Detect which cell encompasses the target text, then output its [x, y] center coordinate. 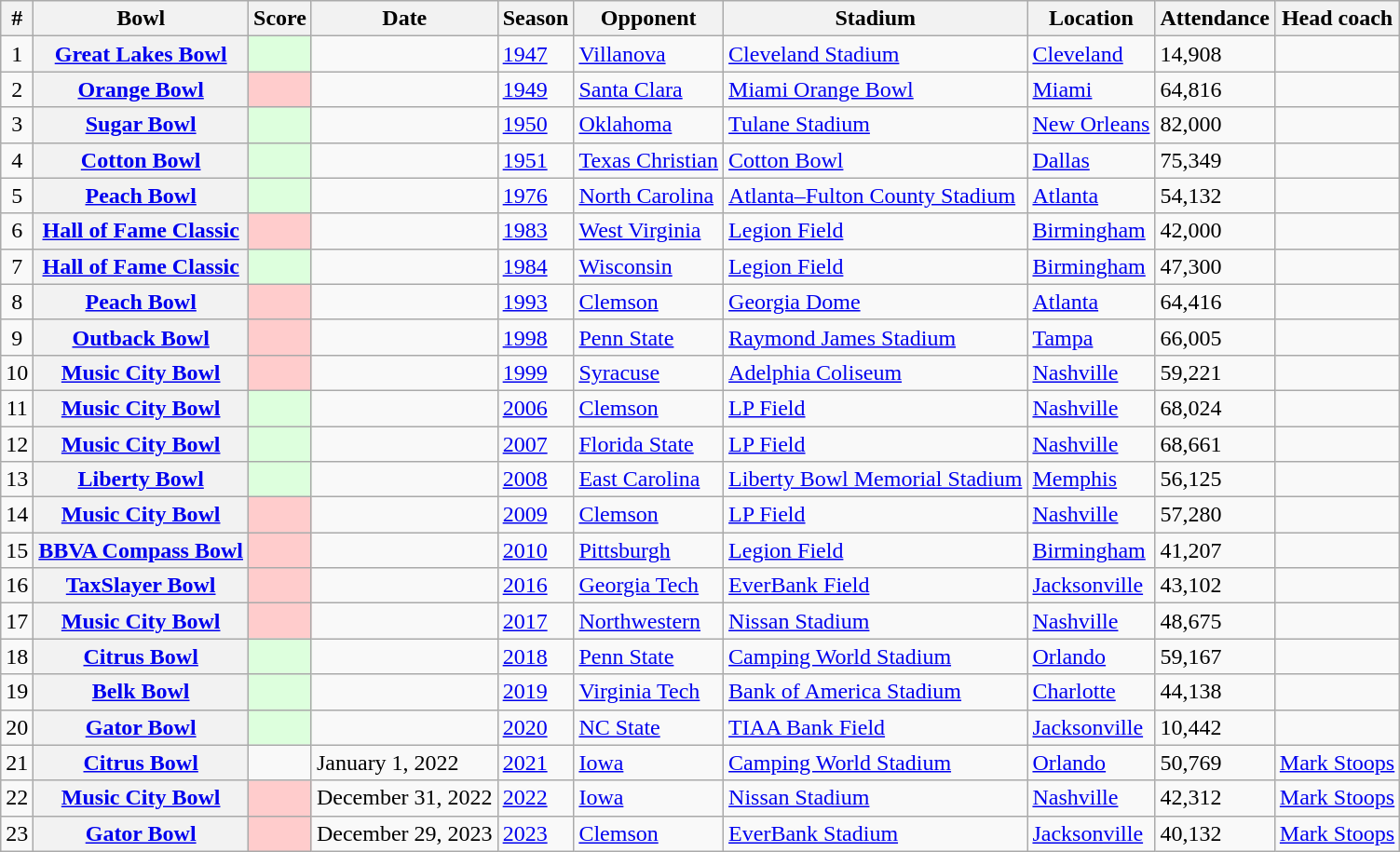
5 [17, 196]
Oklahoma [648, 125]
Wisconsin [648, 266]
Charlotte [1092, 692]
2023 [536, 833]
East Carolina [648, 480]
19 [17, 692]
Cleveland Stadium [876, 54]
68,024 [1215, 408]
Cleveland [1092, 54]
Villanova [648, 54]
40,132 [1215, 833]
Season [536, 19]
6 [17, 231]
Pittsburgh [648, 550]
3 [17, 125]
47,300 [1215, 266]
North Carolina [648, 196]
Syracuse [648, 372]
1993 [536, 302]
16 [17, 586]
56,125 [1215, 480]
2006 [536, 408]
43,102 [1215, 586]
NC State [648, 727]
TaxSlayer Bowl [142, 586]
Orange Bowl [142, 89]
1998 [536, 337]
Atlanta–Fulton County Stadium [876, 196]
New Orleans [1092, 125]
Bowl [142, 19]
1999 [536, 372]
2021 [536, 763]
# [17, 19]
9 [17, 337]
December 29, 2023 [404, 833]
21 [17, 763]
42,312 [1215, 798]
Date [404, 19]
14 [17, 515]
Memphis [1092, 480]
8 [17, 302]
11 [17, 408]
Bank of America Stadium [876, 692]
Raymond James Stadium [876, 337]
Location [1092, 19]
2007 [536, 444]
Florida State [648, 444]
1983 [536, 231]
42,000 [1215, 231]
20 [17, 727]
66,005 [1215, 337]
2022 [536, 798]
Tampa [1092, 337]
57,280 [1215, 515]
2010 [536, 550]
TIAA Bank Field [876, 727]
2020 [536, 727]
Belk Bowl [142, 692]
41,207 [1215, 550]
1949 [536, 89]
Head coach [1337, 19]
15 [17, 550]
BBVA Compass Bowl [142, 550]
Liberty Bowl Memorial Stadium [876, 480]
64,416 [1215, 302]
23 [17, 833]
1947 [536, 54]
14,908 [1215, 54]
12 [17, 444]
54,132 [1215, 196]
Santa Clara [648, 89]
64,816 [1215, 89]
10,442 [1215, 727]
2019 [536, 692]
Great Lakes Bowl [142, 54]
59,221 [1215, 372]
22 [17, 798]
18 [17, 656]
Miami [1092, 89]
Score [280, 19]
Dallas [1092, 160]
Opponent [648, 19]
Stadium [876, 19]
Northwestern [648, 621]
2009 [536, 515]
1976 [536, 196]
1950 [536, 125]
4 [17, 160]
17 [17, 621]
EverBank Field [876, 586]
Georgia Dome [876, 302]
Liberty Bowl [142, 480]
1 [17, 54]
10 [17, 372]
75,349 [1215, 160]
Georgia Tech [648, 586]
68,661 [1215, 444]
West Virginia [648, 231]
Adelphia Coliseum [876, 372]
2018 [536, 656]
December 31, 2022 [404, 798]
59,167 [1215, 656]
Miami Orange Bowl [876, 89]
1951 [536, 160]
Tulane Stadium [876, 125]
7 [17, 266]
Attendance [1215, 19]
EverBank Stadium [876, 833]
Virginia Tech [648, 692]
2008 [536, 480]
Texas Christian [648, 160]
13 [17, 480]
44,138 [1215, 692]
2 [17, 89]
50,769 [1215, 763]
1984 [536, 266]
Sugar Bowl [142, 125]
January 1, 2022 [404, 763]
2017 [536, 621]
48,675 [1215, 621]
Outback Bowl [142, 337]
2016 [536, 586]
82,000 [1215, 125]
